Find where the given text appears and provide that cell's center as [x, y] coordinate. 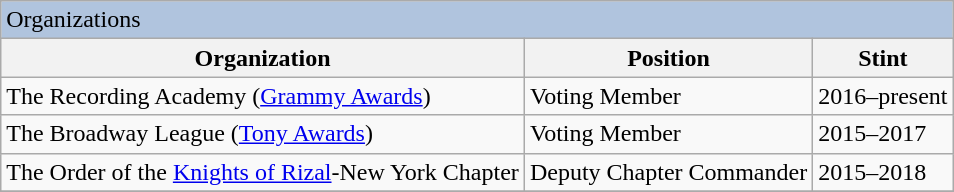
Deputy Chapter Commander [668, 172]
Organizations [477, 20]
The Broadway League (Tony Awards) [263, 134]
2016–present [883, 96]
2015–2018 [883, 172]
2015–2017 [883, 134]
The Order of the Knights of Rizal-New York Chapter [263, 172]
The Recording Academy (Grammy Awards) [263, 96]
Organization [263, 58]
Stint [883, 58]
Position [668, 58]
